Identify which cell holds the provided text, then report its (X, Y) central coordinate. 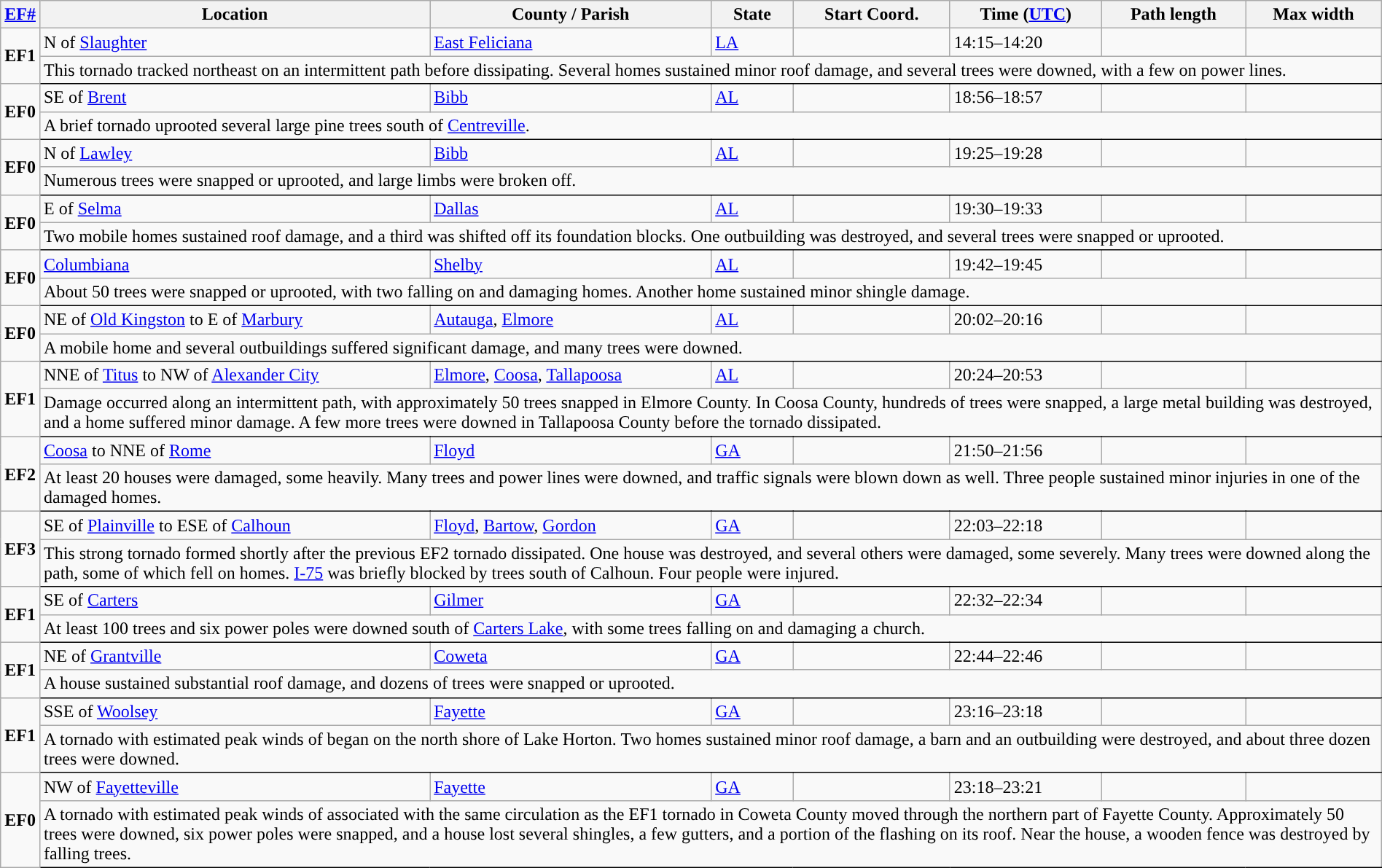
Autauga, Elmore (571, 319)
State (752, 15)
Time (UTC) (1026, 15)
N of Slaughter (235, 42)
NW of Fayetteville (235, 786)
NNE of Titus to NW of Alexander City (235, 375)
County / Parish (571, 15)
SE of Plainville to ESE of Calhoun (235, 525)
Coweta (571, 656)
A brief tornado uprooted several large pine trees south of Centreville. (710, 125)
14:15–14:20 (1026, 42)
A mobile home and several outbuildings suffered significant damage, and many trees were downed. (710, 348)
21:50–21:56 (1026, 450)
EF# (20, 15)
SE of Carters (235, 601)
20:24–20:53 (1026, 375)
Path length (1174, 15)
N of Lawley (235, 153)
Elmore, Coosa, Tallapoosa (571, 375)
E of Selma (235, 208)
A house sustained substantial roof damage, and dozens of trees were snapped or uprooted. (710, 684)
Numerous trees were snapped or uprooted, and large limbs were broken off. (710, 181)
Columbiana (235, 264)
Start Coord. (872, 15)
Floyd (571, 450)
19:30–19:33 (1026, 208)
22:44–22:46 (1026, 656)
Location (235, 15)
Gilmer (571, 601)
Coosa to NNE of Rome (235, 450)
EF3 (20, 550)
19:25–19:28 (1026, 153)
Dallas (571, 208)
Shelby (571, 264)
Max width (1313, 15)
23:18–23:21 (1026, 786)
About 50 trees were snapped or uprooted, with two falling on and damaging homes. Another home sustained minor shingle damage. (710, 292)
Floyd, Bartow, Gordon (571, 525)
18:56–18:57 (1026, 98)
At least 100 trees and six power poles were downed south of Carters Lake, with some trees falling on and damaging a church. (710, 628)
NE of Grantville (235, 656)
22:03–22:18 (1026, 525)
SE of Brent (235, 98)
NE of Old Kingston to E of Marbury (235, 319)
19:42–19:45 (1026, 264)
20:02–20:16 (1026, 319)
SSE of Woolsey (235, 711)
EF2 (20, 474)
22:32–22:34 (1026, 601)
LA (752, 42)
23:16–23:18 (1026, 711)
East Feliciana (571, 42)
